Return the [x, y] coordinate for the center point of the cell that contains the specified text.  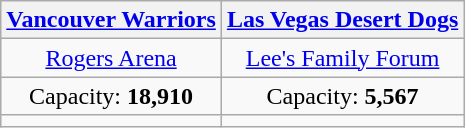
Vancouver Warriors [112, 20]
Las Vegas Desert Dogs [342, 20]
Lee's Family Forum [342, 58]
Capacity: 5,567 [342, 96]
Capacity: 18,910 [112, 96]
Rogers Arena [112, 58]
